Return the (X, Y) coordinate for the center point of the cell that contains the specified text.  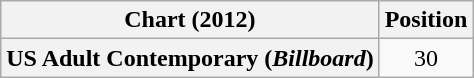
US Adult Contemporary (Billboard) (190, 58)
30 (426, 58)
Position (426, 20)
Chart (2012) (190, 20)
